Find where the given text appears and provide that cell's center as (X, Y) coordinate. 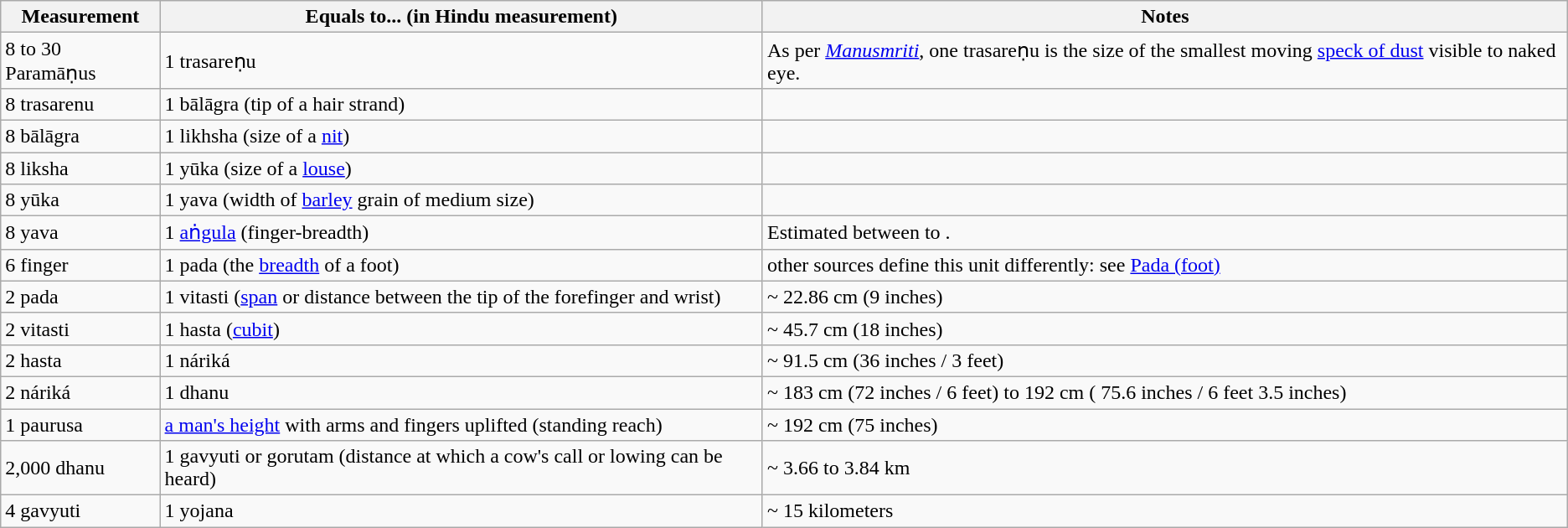
2 pada (80, 297)
~ 45.7 cm (18 inches) (1164, 329)
6 finger (80, 265)
1 yūka (size of a louse) (461, 168)
8 to 30 Paramāṇus (80, 60)
1 dhanu (461, 392)
Measurement (80, 17)
1 yojana (461, 511)
~ 192 cm (75 inches) (1164, 425)
8 trasarenu (80, 104)
4 gavyuti (80, 511)
8 yūka (80, 200)
Estimated between to . (1164, 233)
1 gavyuti or gorutam (distance at which a cow's call or lowing can be heard) (461, 468)
8 liksha (80, 168)
1 náriká (461, 360)
~ 22.86 cm (9 inches) (1164, 297)
other sources define this unit differently: see Pada (foot) (1164, 265)
1 pada (the breadth of a foot) (461, 265)
~ 3.66 to 3.84 km (1164, 468)
~ 15 kilometers (1164, 511)
2,000 dhanu (80, 468)
1 bālāgra (tip of a hair strand) (461, 104)
8 yava (80, 233)
~ 183 cm (72 inches / 6 feet) to 192 cm ( 75.6 inches / 6 feet 3.5 inches) (1164, 392)
1 yava (width of barley grain of medium size) (461, 200)
1 likhsha (size of a nit) (461, 136)
1 hasta (cubit) (461, 329)
1 trasareṇu (461, 60)
8 bālāgra (80, 136)
Notes (1164, 17)
1 vitasti (span or distance between the tip of the forefinger and wrist) (461, 297)
As per Manusmriti, one trasareṇu is the size of the smallest moving speck of dust visible to naked eye. (1164, 60)
~ 91.5 cm (36 inches / 3 feet) (1164, 360)
2 náriká (80, 392)
Equals to... (in Hindu measurement) (461, 17)
a man's height with arms and fingers uplifted (standing reach) (461, 425)
2 vitasti (80, 329)
2 hasta (80, 360)
1 paurusa (80, 425)
1 aṅgula (finger-breadth) (461, 233)
